Scan for the cell matching the given text and deliver its (X, Y) coordinate at center. 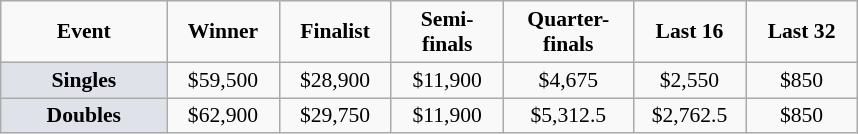
Semi-finals (447, 32)
$4,675 (568, 80)
$2,762.5 (689, 116)
Finalist (335, 32)
Quarter-finals (568, 32)
Winner (223, 32)
$62,900 (223, 116)
$5,312.5 (568, 116)
Doubles (84, 116)
$59,500 (223, 80)
$28,900 (335, 80)
$2,550 (689, 80)
Event (84, 32)
$29,750 (335, 116)
Singles (84, 80)
Last 32 (802, 32)
Last 16 (689, 32)
